Output the (x, y) coordinate of the center of the cell containing the given text.  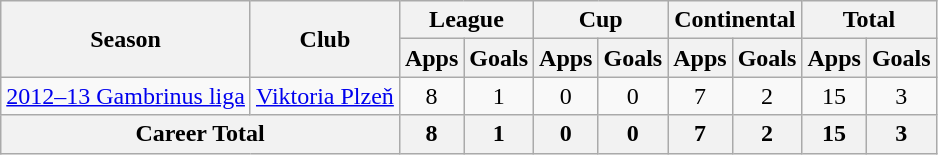
League (466, 20)
Season (126, 39)
Club (324, 39)
2012–13 Gambrinus liga (126, 96)
Cup (601, 20)
Total (869, 20)
Career Total (200, 134)
Viktoria Plzeň (324, 96)
Continental (735, 20)
